Capture the cell that displays the provided text and extract its [X, Y] central coordinate. 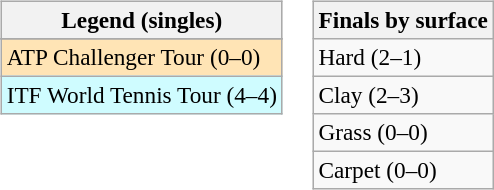
Finals by surface [403, 20]
Legend (singles) [142, 20]
Hard (2–1) [403, 57]
Clay (2–3) [403, 95]
ATP Challenger Tour (0–0) [142, 57]
Carpet (0–0) [403, 171]
Grass (0–0) [403, 133]
ITF World Tennis Tour (4–4) [142, 95]
